Search for the cell housing the specified text and yield its (x, y) center coordinate. 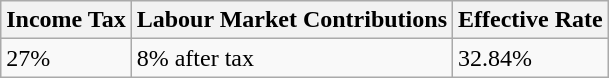
Effective Rate (531, 20)
Income Tax (66, 20)
8% after tax (292, 58)
Labour Market Contributions (292, 20)
32.84% (531, 58)
27% (66, 58)
